Identify which cell holds the provided text, then report its [X, Y] central coordinate. 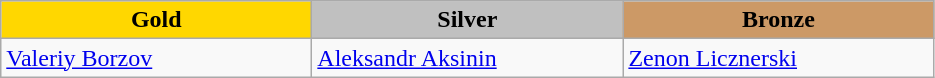
Aleksandr Aksinin [468, 58]
Zenon Licznerski [778, 58]
Silver [468, 20]
Gold [156, 20]
Valeriy Borzov [156, 58]
Bronze [778, 20]
